Extract the [x, y] coordinate from the center of the cell holding the provided text.  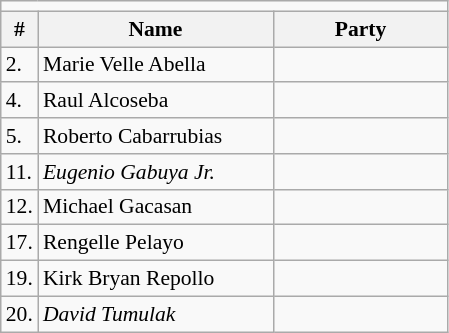
Raul Alcoseba [156, 101]
20. [20, 314]
Rengelle Pelayo [156, 243]
David Tumulak [156, 314]
19. [20, 279]
Roberto Cabarrubias [156, 136]
11. [20, 172]
12. [20, 207]
17. [20, 243]
2. [20, 65]
Michael Gacasan [156, 207]
Eugenio Gabuya Jr. [156, 172]
Name [156, 29]
Party [360, 29]
Marie Velle Abella [156, 65]
5. [20, 136]
# [20, 29]
4. [20, 101]
Kirk Bryan Repollo [156, 279]
